Search for the cell housing the specified text and yield its (x, y) center coordinate. 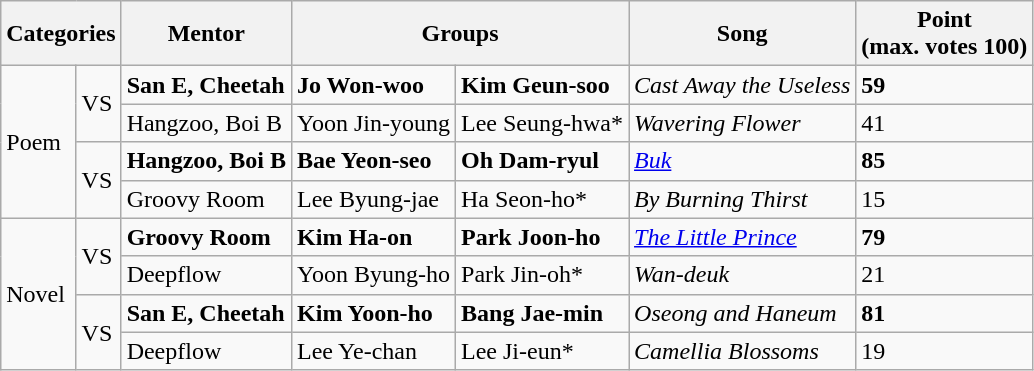
Song (742, 34)
59 (944, 85)
15 (944, 199)
85 (944, 161)
Lee Byung-jae (374, 199)
Oh Dam-ryul (542, 161)
Camellia Blossoms (742, 351)
Buk (742, 161)
By Burning Thirst (742, 199)
Park Jin-oh* (542, 275)
Lee Seung-hwa* (542, 123)
Wan-deuk (742, 275)
Bae Yeon-seo (374, 161)
Kim Yoon-ho (374, 313)
Oseong and Haneum (742, 313)
Jo Won-woo (374, 85)
21 (944, 275)
19 (944, 351)
41 (944, 123)
Groups (460, 34)
Poem (38, 142)
Wavering Flower (742, 123)
Yoon Jin-young (374, 123)
Cast Away the Useless (742, 85)
81 (944, 313)
Kim Ha-on (374, 237)
The Little Prince (742, 237)
79 (944, 237)
Mentor (206, 34)
Point(max. votes 100) (944, 34)
Categories (61, 34)
Lee Ji-eun* (542, 351)
Ha Seon-ho* (542, 199)
Yoon Byung-ho (374, 275)
Lee Ye-chan (374, 351)
Kim Geun-soo (542, 85)
Novel (38, 294)
Park Joon-ho (542, 237)
Bang Jae-min (542, 313)
